Pinpoint the cell where the given text exists, returning its (X, Y) midpoint coordinate. 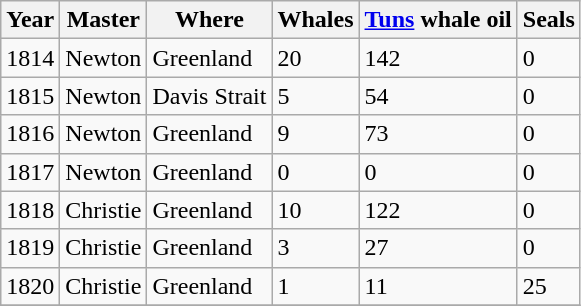
25 (548, 286)
10 (316, 210)
Tuns whale oil (438, 20)
5 (316, 96)
142 (438, 58)
1818 (30, 210)
Whales (316, 20)
73 (438, 134)
1 (316, 286)
1814 (30, 58)
54 (438, 96)
1817 (30, 172)
11 (438, 286)
27 (438, 248)
Seals (548, 20)
1820 (30, 286)
20 (316, 58)
9 (316, 134)
1819 (30, 248)
122 (438, 210)
Davis Strait (210, 96)
Master (104, 20)
Where (210, 20)
3 (316, 248)
1815 (30, 96)
1816 (30, 134)
Year (30, 20)
